Locate the cell with the specified text and output its [X, Y] center coordinate. 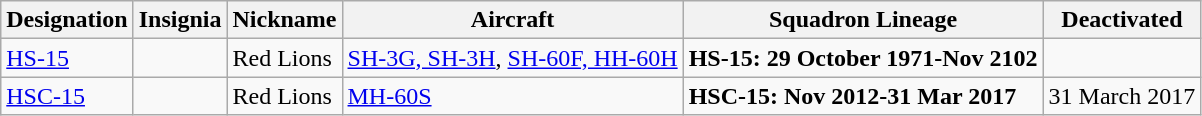
Aircraft [512, 20]
Squadron Lineage [863, 20]
MH-60S [512, 96]
HSC-15 [67, 96]
HS-15 [67, 58]
Designation [67, 20]
Nickname [284, 20]
Insignia [180, 20]
HSC-15: Nov 2012-31 Mar 2017 [863, 96]
Deactivated [1122, 20]
31 March 2017 [1122, 96]
HS-15: 29 October 1971-Nov 2102 [863, 58]
SH-3G, SH-3H, SH-60F, HH-60H [512, 58]
